Return the (X, Y) coordinate for the center point of the cell that contains the specified text.  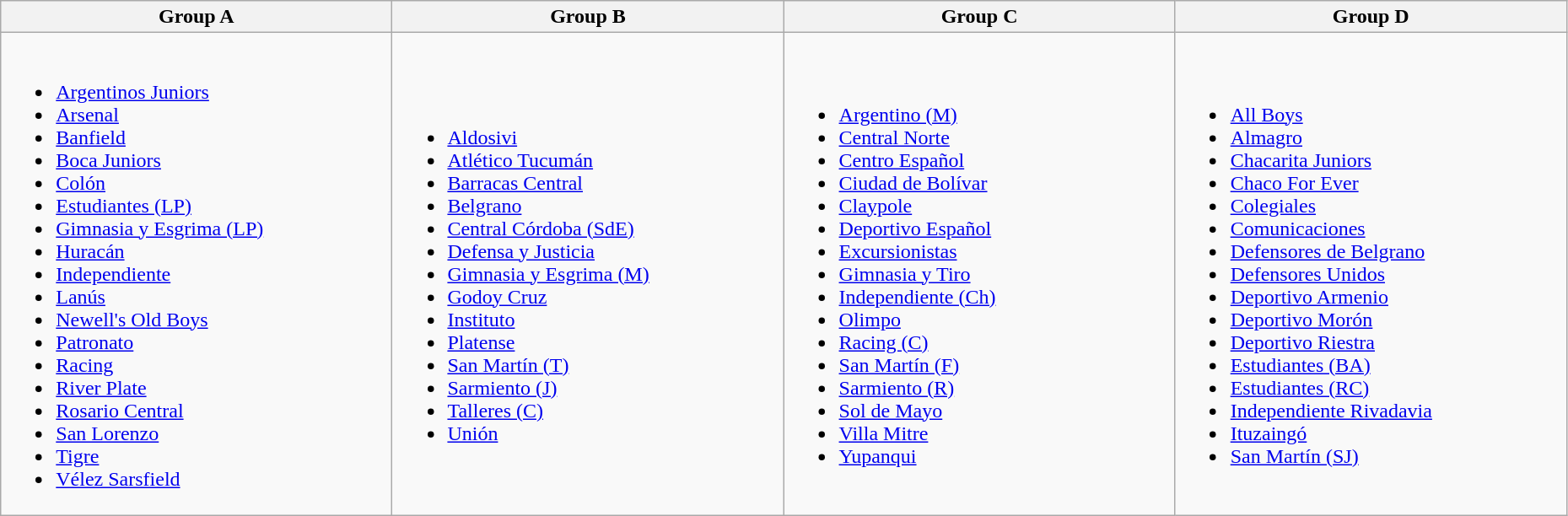
Group D (1371, 17)
Group A (197, 17)
Group B (588, 17)
Group C (979, 17)
